Capture the cell that displays the provided text and extract its (X, Y) central coordinate. 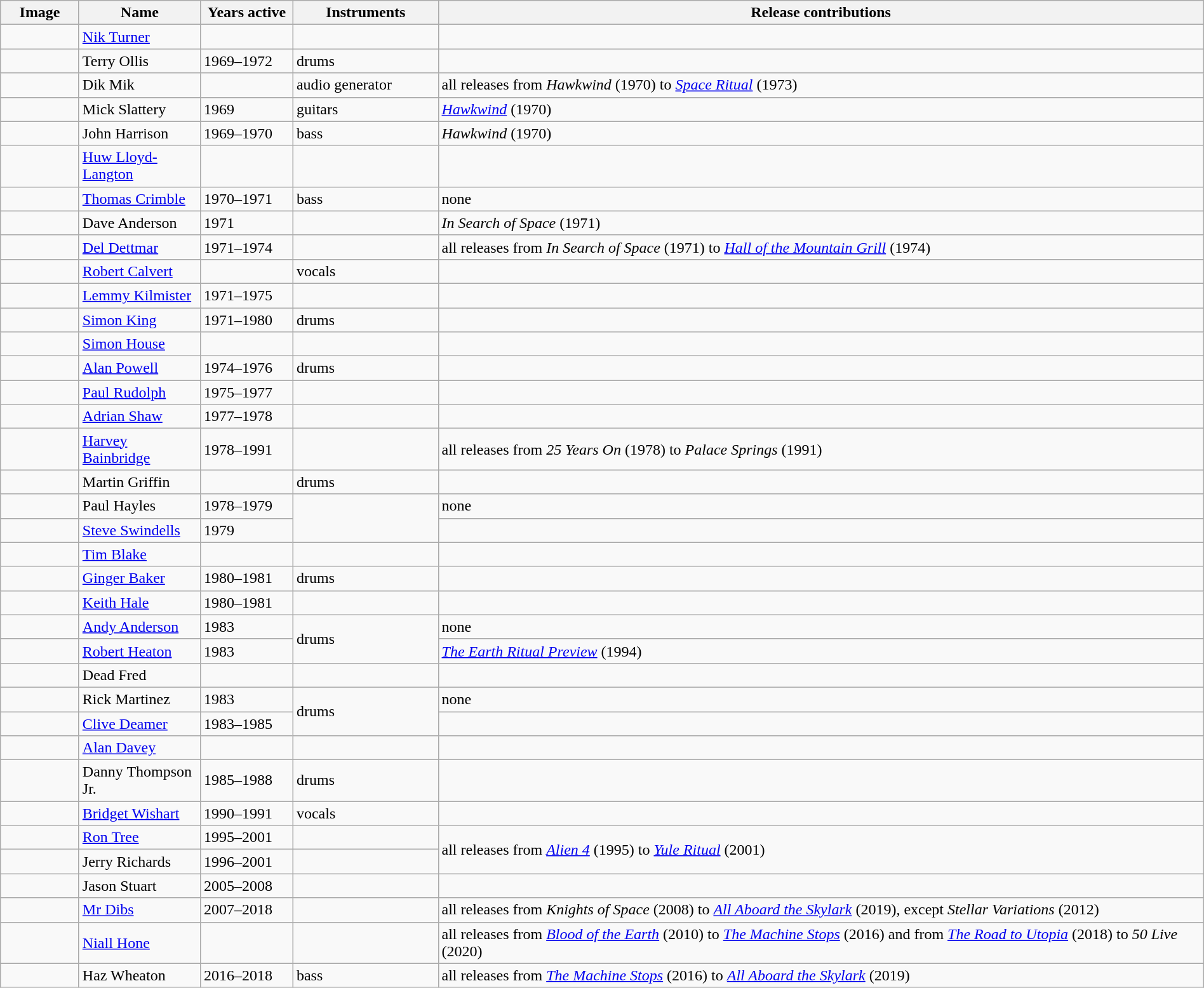
Haz Wheaton (140, 975)
Name (140, 13)
Mr Dibs (140, 910)
2016–2018 (246, 975)
1969 (246, 109)
Mick Slattery (140, 109)
Paul Rudolph (140, 392)
Instruments (366, 13)
Paul Hayles (140, 506)
Del Dettmar (140, 247)
Martin Griffin (140, 482)
guitars (366, 109)
all releases from In Search of Space (1971) to Hall of the Mountain Grill (1974) (820, 247)
Release contributions (820, 13)
1996–2001 (246, 862)
1978–1979 (246, 506)
1969–1970 (246, 133)
1990–1991 (246, 813)
Ron Tree (140, 838)
Simon House (140, 344)
Years active (246, 13)
Andy Anderson (140, 627)
Jerry Richards (140, 862)
1971 (246, 223)
1985–1988 (246, 781)
The Earth Ritual Preview (1994) (820, 651)
Steve Swindells (140, 530)
Niall Hone (140, 942)
Ginger Baker (140, 578)
1971–1980 (246, 319)
1970–1971 (246, 199)
Huw Lloyd-Langton (140, 166)
Harvey Bainbridge (140, 450)
Danny Thompson Jr. (140, 781)
1977–1978 (246, 417)
2007–2018 (246, 910)
Simon King (140, 319)
Alan Davey (140, 748)
Lemmy Kilmister (140, 295)
John Harrison (140, 133)
Dik Mik (140, 85)
all releases from Alien 4 (1995) to Yule Ritual (2001) (820, 850)
all releases from Knights of Space (2008) to All Aboard the Skylark (2019), except Stellar Variations (2012) (820, 910)
In Search of Space (1971) (820, 223)
1975–1977 (246, 392)
Terry Ollis (140, 61)
Dave Anderson (140, 223)
2005–2008 (246, 886)
Nik Turner (140, 37)
all releases from Hawkwind (1970) to Space Ritual (1973) (820, 85)
1983–1985 (246, 723)
Bridget Wishart (140, 813)
Image (40, 13)
1969–1972 (246, 61)
Robert Calvert (140, 271)
Clive Deamer (140, 723)
Keith Hale (140, 603)
Jason Stuart (140, 886)
Dead Fred (140, 675)
all releases from The Machine Stops (2016) to All Aboard the Skylark (2019) (820, 975)
Alan Powell (140, 368)
all releases from 25 Years On (1978) to Palace Springs (1991) (820, 450)
1979 (246, 530)
Robert Heaton (140, 651)
1974–1976 (246, 368)
Rick Martinez (140, 699)
Tim Blake (140, 554)
1978–1991 (246, 450)
1971–1975 (246, 295)
audio generator (366, 85)
1971–1974 (246, 247)
all releases from Blood of the Earth (2010) to The Machine Stops (2016) and from The Road to Utopia (2018) to 50 Live (2020) (820, 942)
Adrian Shaw (140, 417)
1995–2001 (246, 838)
Thomas Crimble (140, 199)
